Determine the [x, y] coordinate at the center of the cell enclosing the given text.  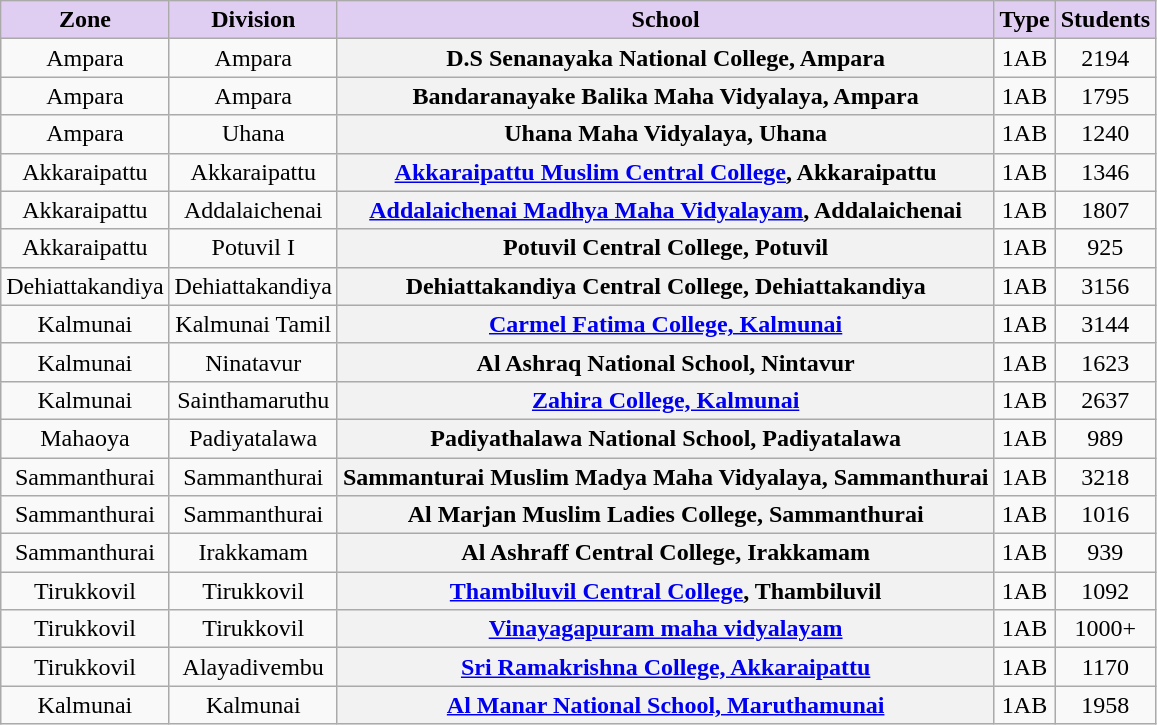
Padiyatalawa [253, 438]
Thambiluvil Central College, Thambiluvil [665, 591]
1623 [1105, 362]
Dehiattakandiya Central College, Dehiattakandiya [665, 286]
Vinayagapuram maha vidyalayam [665, 629]
2637 [1105, 400]
Uhana [253, 134]
1240 [1105, 134]
3218 [1105, 477]
2194 [1105, 58]
Irakkamam [253, 553]
Mahaoya [85, 438]
Potuvil Central College, Potuvil [665, 248]
Kalmunai Tamil [253, 324]
Sainthamaruthu [253, 400]
Al Marjan Muslim Ladies College, Sammanthurai [665, 515]
Al Ashraff Central College, Irakkamam [665, 553]
Potuvil I [253, 248]
1346 [1105, 172]
Al Manar National School, Maruthamunai [665, 705]
Padiyathalawa National School, Padiyatalawa [665, 438]
Bandaranayake Balika Maha Vidyalaya, Ampara [665, 96]
Alayadivembu [253, 667]
Zone [85, 20]
Al Ashraq National School, Nintavur [665, 362]
D.S Senanayaka National College, Ampara [665, 58]
1016 [1105, 515]
School [665, 20]
Sammanturai Muslim Madya Maha Vidyalaya, Sammanthurai [665, 477]
939 [1105, 553]
1795 [1105, 96]
Carmel Fatima College, Kalmunai [665, 324]
Students [1105, 20]
Ninatavur [253, 362]
Type [1024, 20]
1170 [1105, 667]
925 [1105, 248]
1958 [1105, 705]
3144 [1105, 324]
Sri Ramakrishna College, Akkaraipattu [665, 667]
3156 [1105, 286]
Uhana Maha Vidyalaya, Uhana [665, 134]
Addalaichenai Madhya Maha Vidyalayam, Addalaichenai [665, 210]
1807 [1105, 210]
Zahira College, Kalmunai [665, 400]
Addalaichenai [253, 210]
Division [253, 20]
1092 [1105, 591]
989 [1105, 438]
1000+ [1105, 629]
Akkaraipattu Muslim Central College, Akkaraipattu [665, 172]
